For the text-containing cell, return its midpoint in [X, Y] coordinate format. 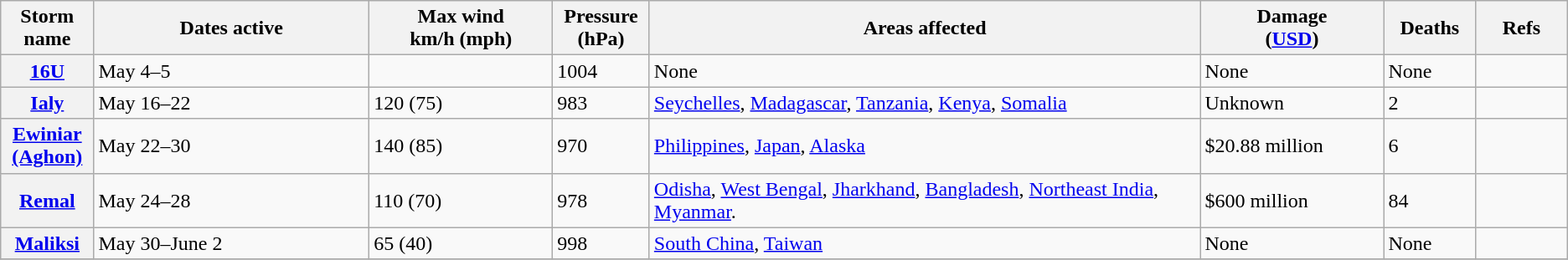
84 [1430, 201]
1004 [601, 71]
Max windkm/h (mph) [461, 28]
Seychelles, Madagascar, Tanzania, Kenya, Somalia [925, 103]
998 [601, 243]
Refs [1522, 28]
$600 million [1292, 201]
6 [1430, 145]
983 [601, 103]
May 4–5 [231, 71]
65 (40) [461, 243]
970 [601, 145]
Dates active [231, 28]
Storm name [47, 28]
Ialy [47, 103]
Philippines, Japan, Alaska [925, 145]
Ewiniar (Aghon) [47, 145]
Maliksi [47, 243]
120 (75) [461, 103]
140 (85) [461, 145]
2 [1430, 103]
May 16–22 [231, 103]
110 (70) [461, 201]
978 [601, 201]
May 24–28 [231, 201]
Pressure(hPa) [601, 28]
May 22–30 [231, 145]
16U [47, 71]
Remal [47, 201]
Deaths [1430, 28]
Areas affected [925, 28]
$20.88 million [1292, 145]
Odisha, West Bengal, Jharkhand, Bangladesh, Northeast India, Myanmar. [925, 201]
Unknown [1292, 103]
South China, Taiwan [925, 243]
May 30–June 2 [231, 243]
Damage(USD) [1292, 28]
